Capture the cell that displays the provided text and extract its [X, Y] central coordinate. 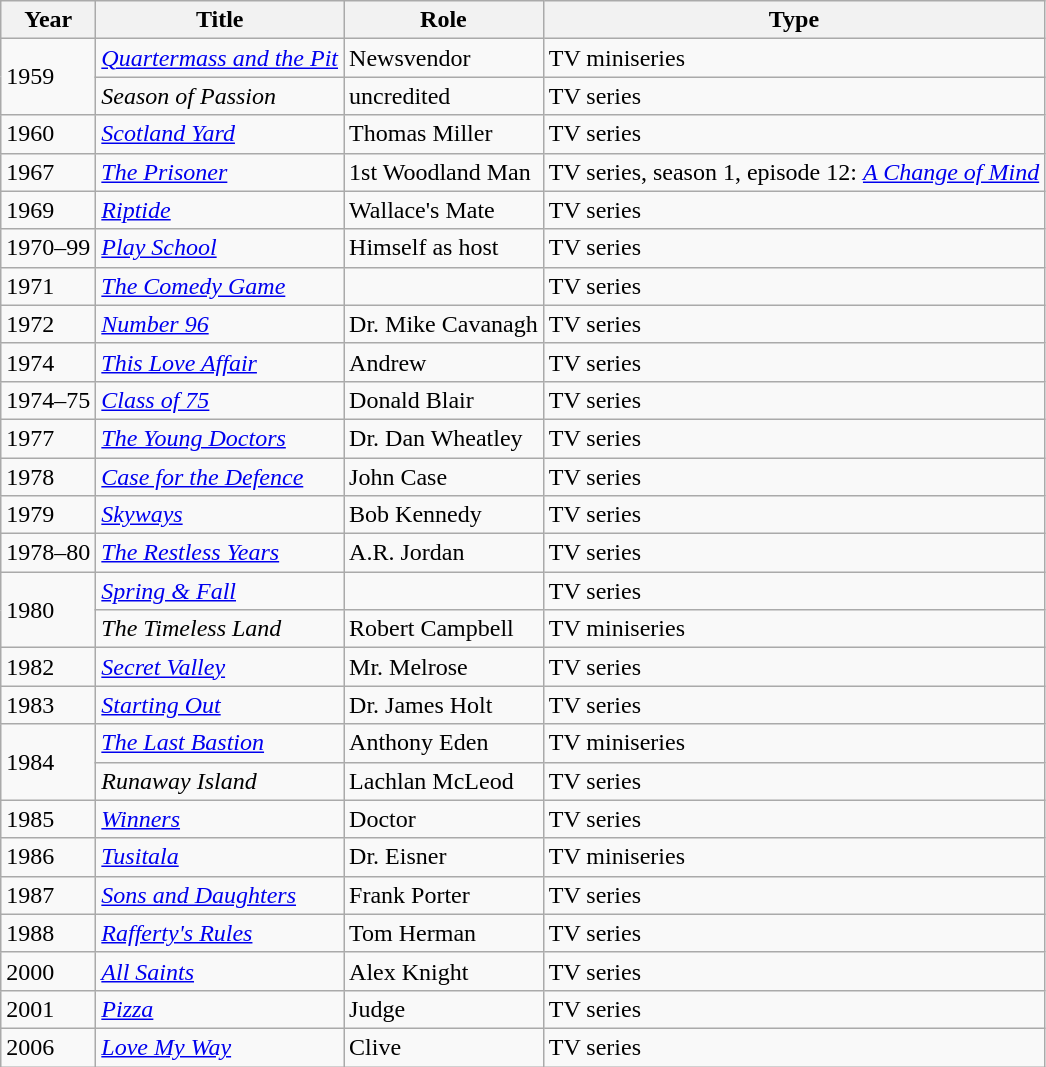
1970–99 [48, 248]
Dr. Mike Cavanagh [444, 324]
Newsvendor [444, 58]
1974 [48, 362]
uncredited [444, 96]
Alex Knight [444, 971]
Doctor [444, 819]
Runaway Island [220, 781]
The Timeless Land [220, 629]
All Saints [220, 971]
1982 [48, 667]
1972 [48, 324]
Tom Herman [444, 933]
Riptide [220, 210]
Donald Blair [444, 400]
Himself as host [444, 248]
Starting Out [220, 705]
2001 [48, 1009]
1977 [48, 438]
Andrew [444, 362]
TV series, season 1, episode 12: A Change of Mind [794, 172]
Winners [220, 819]
Dr. Eisner [444, 857]
The Prisoner [220, 172]
The Comedy Game [220, 286]
Title [220, 20]
1980 [48, 610]
John Case [444, 477]
Frank Porter [444, 895]
1979 [48, 515]
Clive [444, 1047]
Anthony Eden [444, 743]
The Last Bastion [220, 743]
1st Woodland Man [444, 172]
A.R. Jordan [444, 553]
Dr. James Holt [444, 705]
This Love Affair [220, 362]
1983 [48, 705]
1987 [48, 895]
1959 [48, 77]
Secret Valley [220, 667]
The Young Doctors [220, 438]
Class of 75 [220, 400]
Robert Campbell [444, 629]
Lachlan McLeod [444, 781]
Bob Kennedy [444, 515]
1960 [48, 134]
Case for the Defence [220, 477]
1974–75 [48, 400]
Number 96 [220, 324]
Scotland Yard [220, 134]
Type [794, 20]
Dr. Dan Wheatley [444, 438]
Love My Way [220, 1047]
Play School [220, 248]
The Restless Years [220, 553]
1988 [48, 933]
2006 [48, 1047]
Wallace's Mate [444, 210]
1971 [48, 286]
Mr. Melrose [444, 667]
Rafferty's Rules [220, 933]
Judge [444, 1009]
Spring & Fall [220, 591]
Skyways [220, 515]
Sons and Daughters [220, 895]
Role [444, 20]
Thomas Miller [444, 134]
Season of Passion [220, 96]
1984 [48, 762]
1969 [48, 210]
2000 [48, 971]
1967 [48, 172]
1978–80 [48, 553]
1986 [48, 857]
Pizza [220, 1009]
Tusitala [220, 857]
Year [48, 20]
1985 [48, 819]
Quartermass and the Pit [220, 58]
1978 [48, 477]
